Provide the [X, Y] coordinate of the cell's center where the given text is located.  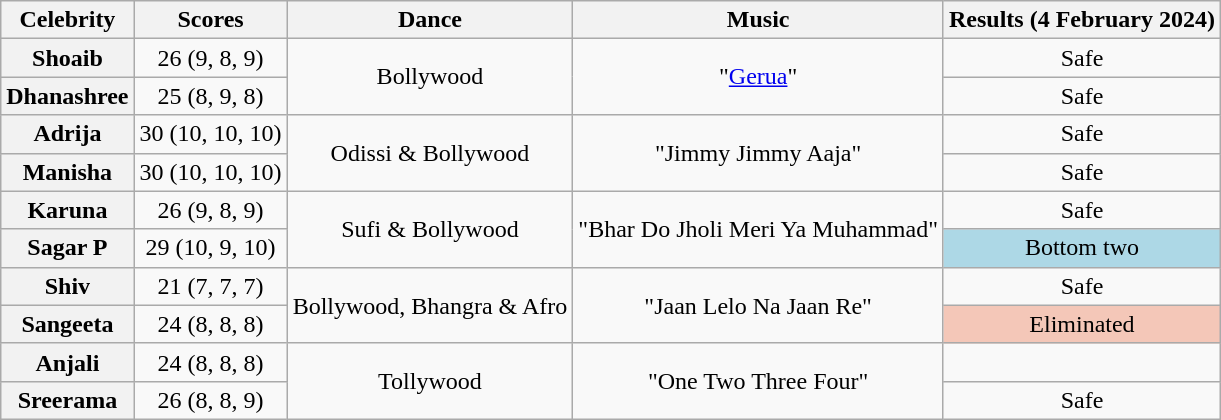
Dance [430, 20]
"Bhar Do Jholi Meri Ya Muhammad" [758, 229]
Shiv [68, 286]
29 (10, 9, 10) [210, 248]
Sagar P [68, 248]
Eliminated [1082, 324]
"Jaan Lelo Na Jaan Re" [758, 305]
Sangeeta [68, 324]
Anjali [68, 362]
Dhanashree [68, 96]
25 (8, 9, 8) [210, 96]
"Gerua" [758, 77]
Bollywood [430, 77]
Odissi & Bollywood [430, 153]
Adrija [68, 134]
26 (8, 8, 9) [210, 400]
Scores [210, 20]
Celebrity [68, 20]
Shoaib [68, 58]
"Jimmy Jimmy Aaja" [758, 153]
"One Two Three Four" [758, 381]
Bollywood, Bhangra & Afro [430, 305]
Karuna [68, 210]
Manisha [68, 172]
Tollywood [430, 381]
Sufi & Bollywood [430, 229]
21 (7, 7, 7) [210, 286]
Bottom two [1082, 248]
Music [758, 20]
Results (4 February 2024) [1082, 20]
Sreerama [68, 400]
